From the cell containing the given text, extract its center point as [x, y] coordinate. 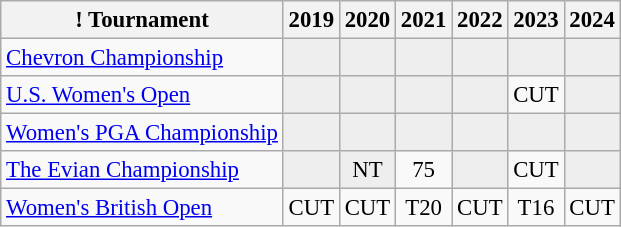
2021 [424, 20]
T20 [424, 208]
Chevron Championship [142, 58]
2022 [480, 20]
The Evian Championship [142, 170]
! Tournament [142, 20]
75 [424, 170]
2023 [536, 20]
T16 [536, 208]
Women's British Open [142, 208]
Women's PGA Championship [142, 133]
NT [367, 170]
U.S. Women's Open [142, 95]
2020 [367, 20]
2019 [311, 20]
2024 [592, 20]
